For the text-containing cell, return its midpoint in [X, Y] coordinate format. 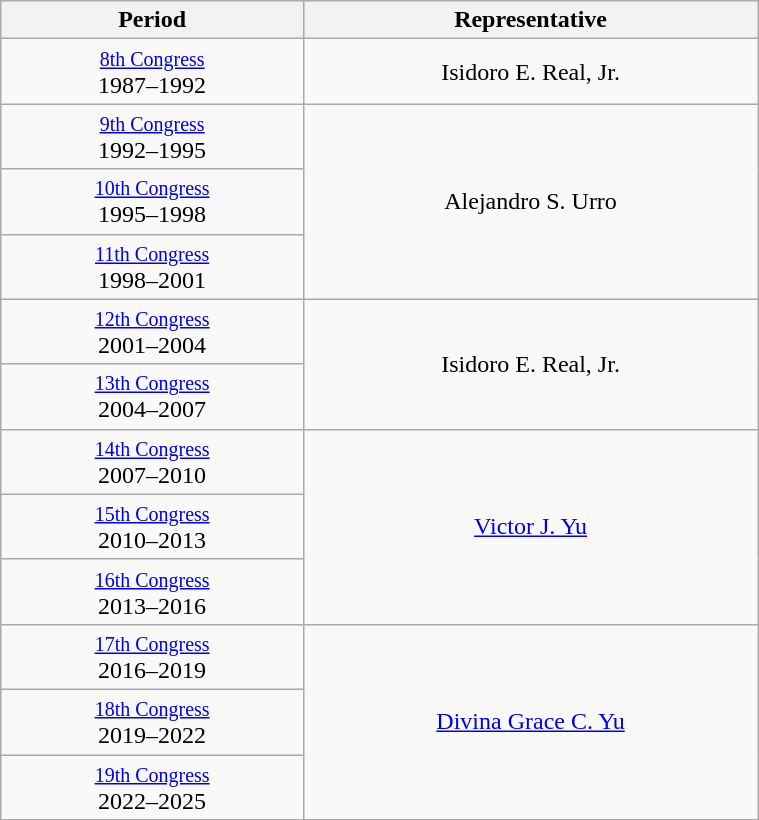
Divina Grace C. Yu [530, 722]
16th Congress2013–2016 [152, 592]
15th Congress2010–2013 [152, 526]
Period [152, 20]
10th Congress1995–1998 [152, 202]
17th Congress2016–2019 [152, 656]
14th Congress2007–2010 [152, 462]
Representative [530, 20]
12th Congress2001–2004 [152, 332]
Victor J. Yu [530, 526]
Alejandro S. Urro [530, 202]
9th Congress1992–1995 [152, 136]
19th Congress2022–2025 [152, 786]
11th Congress1998–2001 [152, 266]
13th Congress2004–2007 [152, 396]
18th Congress2019–2022 [152, 722]
8th Congress1987–1992 [152, 72]
